Detect which cell encompasses the target text, then output its (x, y) center coordinate. 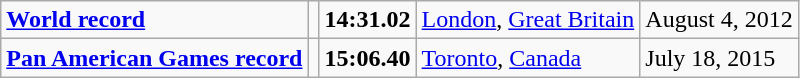
14:31.02 (368, 20)
August 4, 2012 (719, 20)
Toronto, Canada (528, 58)
15:06.40 (368, 58)
July 18, 2015 (719, 58)
Pan American Games record (154, 58)
London, Great Britain (528, 20)
World record (154, 20)
